Scan for the cell matching the given text and deliver its (x, y) coordinate at center. 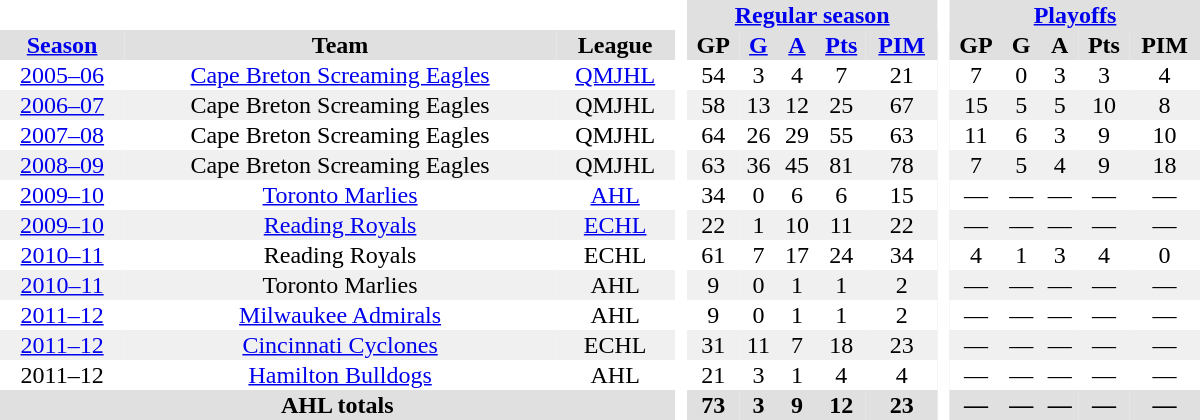
58 (713, 105)
13 (758, 105)
Cincinnati Cyclones (340, 345)
54 (713, 75)
26 (758, 135)
Milwaukee Admirals (340, 315)
Regular season (812, 15)
81 (841, 165)
8 (1164, 105)
45 (798, 165)
64 (713, 135)
Season (62, 45)
73 (713, 405)
2006–07 (62, 105)
67 (902, 105)
17 (798, 255)
31 (713, 345)
Playoffs (1075, 15)
61 (713, 255)
36 (758, 165)
2005–06 (62, 75)
League (616, 45)
55 (841, 135)
29 (798, 135)
AHL totals (337, 405)
Team (340, 45)
2008–09 (62, 165)
Hamilton Bulldogs (340, 375)
25 (841, 105)
2007–08 (62, 135)
78 (902, 165)
24 (841, 255)
